Search for the cell housing the specified text and yield its [X, Y] center coordinate. 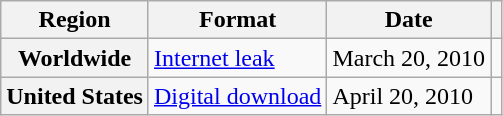
Digital download [237, 96]
Worldwide [75, 58]
Format [237, 20]
Date [409, 20]
Internet leak [237, 58]
March 20, 2010 [409, 58]
April 20, 2010 [409, 96]
United States [75, 96]
Region [75, 20]
